Return (x, y) of the center of cell containing provided text 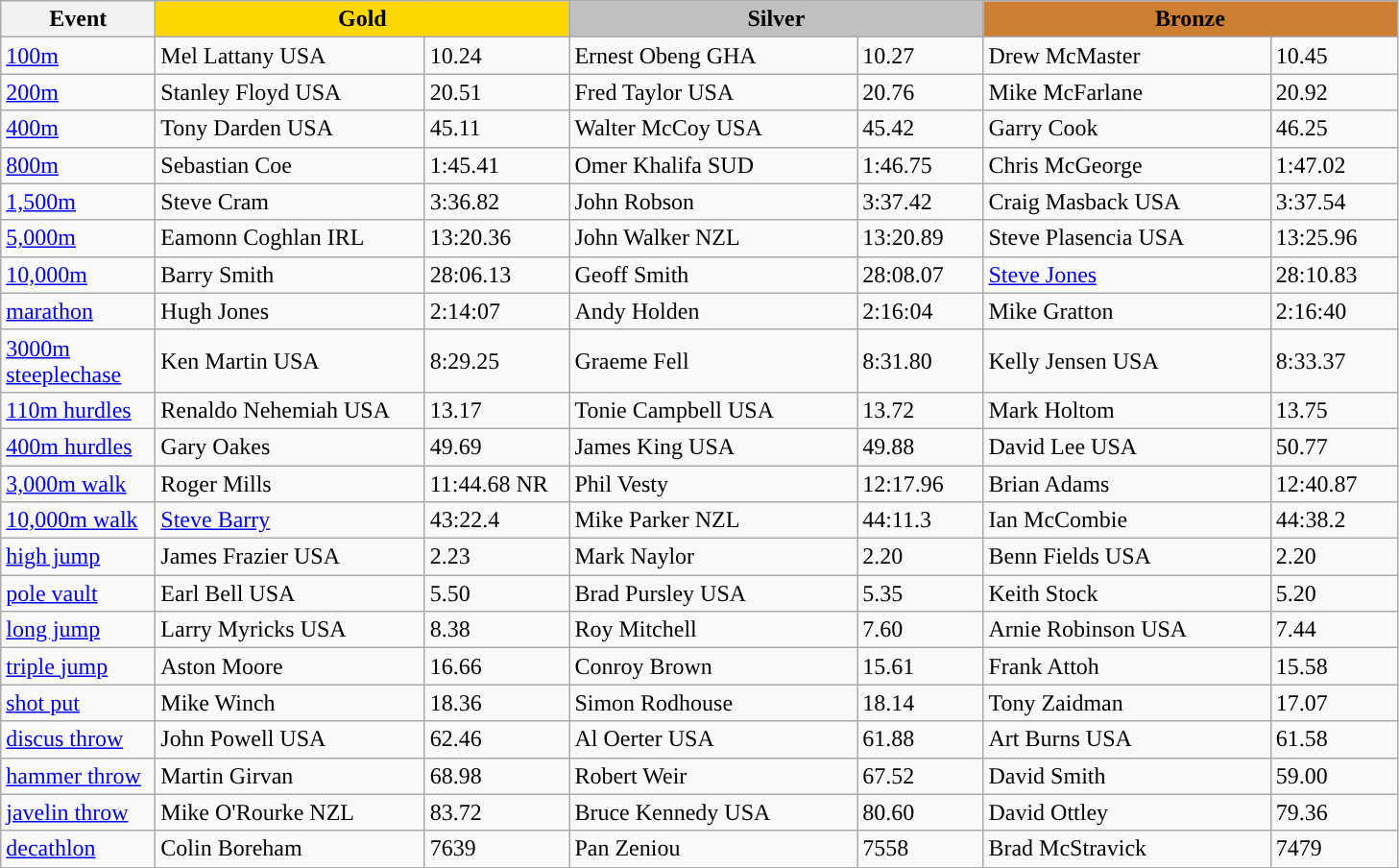
83.72 (497, 812)
Barry Smith (290, 275)
marathon (79, 311)
61.88 (920, 739)
2:16:40 (1334, 311)
400m (79, 129)
3,000m walk (79, 483)
Hugh Jones (290, 311)
Fred Taylor USA (713, 92)
28:10.83 (1334, 275)
Keith Stock (1127, 593)
10.27 (920, 56)
David Smith (1127, 776)
Mel Lattany USA (290, 56)
Mike Winch (290, 703)
79.36 (1334, 812)
2:14:07 (497, 311)
Simon Rodhouse (713, 703)
discus throw (79, 739)
Brad McStravick (1127, 849)
44:11.3 (920, 520)
Phil Vesty (713, 483)
20.92 (1334, 92)
8:29.25 (497, 361)
7479 (1334, 849)
Geoff Smith (713, 275)
Kelly Jensen USA (1127, 361)
12:17.96 (920, 483)
5,000m (79, 238)
20.51 (497, 92)
2.23 (497, 557)
10,000m walk (79, 520)
Steve Plasencia USA (1127, 238)
61.58 (1334, 739)
3:37.54 (1334, 202)
Graeme Fell (713, 361)
80.60 (920, 812)
Brian Adams (1127, 483)
Earl Bell USA (290, 593)
28:08.07 (920, 275)
50.77 (1334, 446)
13:25.96 (1334, 238)
15.58 (1334, 666)
Chris McGeorge (1127, 165)
Roy Mitchell (713, 630)
Steve Cram (290, 202)
2:16:04 (920, 311)
13.17 (497, 410)
59.00 (1334, 776)
45.42 (920, 129)
Al Oerter USA (713, 739)
John Robson (713, 202)
10.45 (1334, 56)
46.25 (1334, 129)
Conroy Brown (713, 666)
13:20.36 (497, 238)
Mark Naylor (713, 557)
200m (79, 92)
Mike McFarlane (1127, 92)
1:47.02 (1334, 165)
5.35 (920, 593)
12:40.87 (1334, 483)
Roger Mills (290, 483)
pole vault (79, 593)
Silver (776, 19)
17.07 (1334, 703)
62.46 (497, 739)
decathlon (79, 849)
Mike Gratton (1127, 311)
110m hurdles (79, 410)
1:45.41 (497, 165)
3:37.42 (920, 202)
7.44 (1334, 630)
John Walker NZL (713, 238)
13.75 (1334, 410)
49.69 (497, 446)
hammer throw (79, 776)
1:46.75 (920, 165)
5.20 (1334, 593)
Larry Myricks USA (290, 630)
Tony Darden USA (290, 129)
13:20.89 (920, 238)
45.11 (497, 129)
Garry Cook (1127, 129)
68.98 (497, 776)
Aston Moore (290, 666)
Mike Parker NZL (713, 520)
Robert Weir (713, 776)
javelin throw (79, 812)
Gary Oakes (290, 446)
Mike O'Rourke NZL (290, 812)
Event (79, 19)
Drew McMaster (1127, 56)
7558 (920, 849)
long jump (79, 630)
James King USA (713, 446)
Brad Pursley USA (713, 593)
Eamonn Coghlan IRL (290, 238)
Colin Boreham (290, 849)
7639 (497, 849)
Mark Holtom (1127, 410)
43:22.4 (497, 520)
Tony Zaidman (1127, 703)
18.36 (497, 703)
400m hurdles (79, 446)
David Ottley (1127, 812)
Pan Zeniou (713, 849)
Art Burns USA (1127, 739)
800m (79, 165)
Walter McCoy USA (713, 129)
Omer Khalifa SUD (713, 165)
10.24 (497, 56)
15.61 (920, 666)
Bronze (1191, 19)
Martin Girvan (290, 776)
3:36.82 (497, 202)
13.72 (920, 410)
20.76 (920, 92)
8:33.37 (1334, 361)
10,000m (79, 275)
Benn Fields USA (1127, 557)
Steve Jones (1127, 275)
Bruce Kennedy USA (713, 812)
John Powell USA (290, 739)
Tonie Campbell USA (713, 410)
8:31.80 (920, 361)
Sebastian Coe (290, 165)
1,500m (79, 202)
28:06.13 (497, 275)
Stanley Floyd USA (290, 92)
16.66 (497, 666)
Gold (363, 19)
triple jump (79, 666)
Andy Holden (713, 311)
3000m steeplechase (79, 361)
James Frazier USA (290, 557)
Steve Barry (290, 520)
44:38.2 (1334, 520)
67.52 (920, 776)
7.60 (920, 630)
Frank Attoh (1127, 666)
Ian McCombie (1127, 520)
high jump (79, 557)
David Lee USA (1127, 446)
Arnie Robinson USA (1127, 630)
11:44.68 NR (497, 483)
Craig Masback USA (1127, 202)
100m (79, 56)
18.14 (920, 703)
Ernest Obeng GHA (713, 56)
Ken Martin USA (290, 361)
Renaldo Nehemiah USA (290, 410)
8.38 (497, 630)
5.50 (497, 593)
shot put (79, 703)
49.88 (920, 446)
